From the cell containing the given text, extract its center point as (X, Y) coordinate. 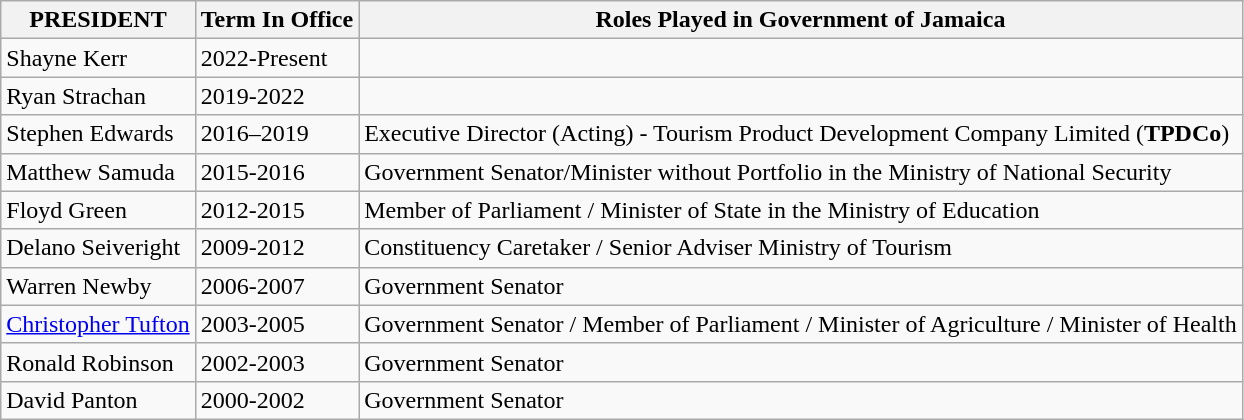
Christopher Tufton (98, 324)
Ryan Strachan (98, 96)
2016–2019 (276, 134)
2006-2007 (276, 286)
Matthew Samuda (98, 172)
2009-2012 (276, 248)
2022-Present (276, 58)
2012-2015 (276, 210)
Delano Seiveright (98, 248)
2015-2016 (276, 172)
Warren Newby (98, 286)
2003-2005 (276, 324)
Floyd Green (98, 210)
Ronald Robinson (98, 362)
Constituency Caretaker / Senior Adviser Ministry of Tourism (801, 248)
Term In Office (276, 20)
Executive Director (Acting) - Tourism Product Development Company Limited (TPDCo) (801, 134)
PRESIDENT (98, 20)
Stephen Edwards (98, 134)
Government Senator / Member of Parliament / Minister of Agriculture / Minister of Health (801, 324)
2000-2002 (276, 400)
Roles Played in Government of Jamaica (801, 20)
Member of Parliament / Minister of State in the Ministry of Education (801, 210)
2002-2003 (276, 362)
2019-2022 (276, 96)
Government Senator/Minister without Portfolio in the Ministry of National Security (801, 172)
David Panton (98, 400)
Shayne Kerr (98, 58)
